Return (x, y) of the center of cell containing provided text 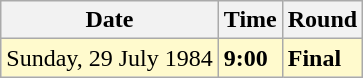
Date (110, 20)
Sunday, 29 July 1984 (110, 58)
Round (322, 20)
Time (250, 20)
9:00 (250, 58)
Final (322, 58)
